Search for the cell housing the specified text and yield its [x, y] center coordinate. 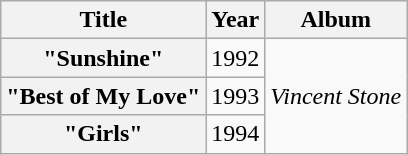
"Sunshine" [104, 58]
1993 [236, 96]
Title [104, 20]
Year [236, 20]
"Girls" [104, 134]
1992 [236, 58]
Vincent Stone [336, 96]
"Best of My Love" [104, 96]
1994 [236, 134]
Album [336, 20]
